Output the (X, Y) coordinate of the center of the cell containing the given text.  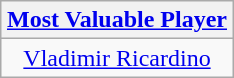
Most Valuable Player (116, 20)
Vladimir Ricardino (116, 58)
